Return (x, y) of the center of cell containing provided text 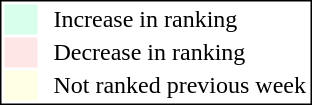
Not ranked previous week (180, 85)
Decrease in ranking (180, 53)
Increase in ranking (180, 19)
